Return (x, y) of the center of cell containing provided text 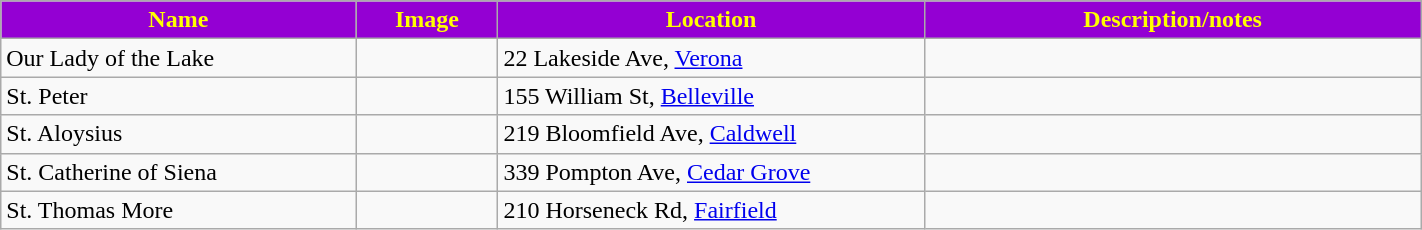
Name (178, 20)
Description/notes (1172, 20)
219 Bloomfield Ave, Caldwell (711, 134)
Location (711, 20)
Our Lady of the Lake (178, 58)
155 William St, Belleville (711, 96)
Image (427, 20)
210 Horseneck Rd, Fairfield (711, 210)
St. Aloysius (178, 134)
339 Pompton Ave, Cedar Grove (711, 172)
22 Lakeside Ave, Verona (711, 58)
St. Catherine of Siena (178, 172)
St. Peter (178, 96)
St. Thomas More (178, 210)
